Scan for the cell matching the given text and deliver its (x, y) coordinate at center. 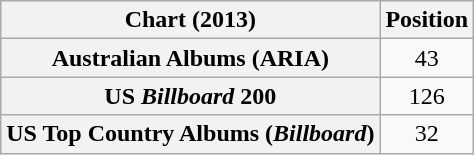
32 (427, 134)
US Top Country Albums (Billboard) (190, 134)
Australian Albums (ARIA) (190, 58)
Position (427, 20)
126 (427, 96)
43 (427, 58)
US Billboard 200 (190, 96)
Chart (2013) (190, 20)
